Capture the cell that displays the provided text and extract its (x, y) central coordinate. 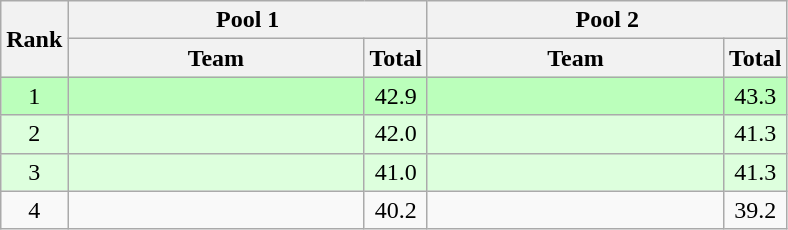
42.0 (396, 134)
Pool 1 (248, 20)
40.2 (396, 210)
41.0 (396, 172)
42.9 (396, 96)
3 (34, 172)
1 (34, 96)
2 (34, 134)
Rank (34, 39)
4 (34, 210)
39.2 (756, 210)
43.3 (756, 96)
Pool 2 (607, 20)
